Search for the cell housing the specified text and yield its (X, Y) center coordinate. 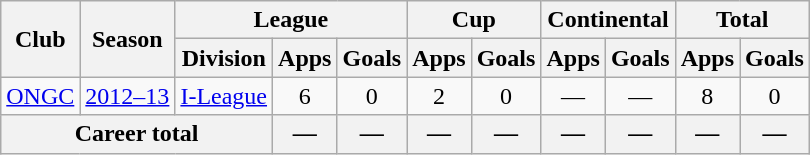
Division (224, 58)
ONGC (40, 96)
Career total (137, 134)
6 (305, 96)
Club (40, 39)
2 (439, 96)
Total (742, 20)
8 (707, 96)
Continental (608, 20)
2012–13 (128, 96)
League (291, 20)
Cup (474, 20)
I-League (224, 96)
Season (128, 39)
